Pinpoint the cell where the given text exists, returning its [X, Y] midpoint coordinate. 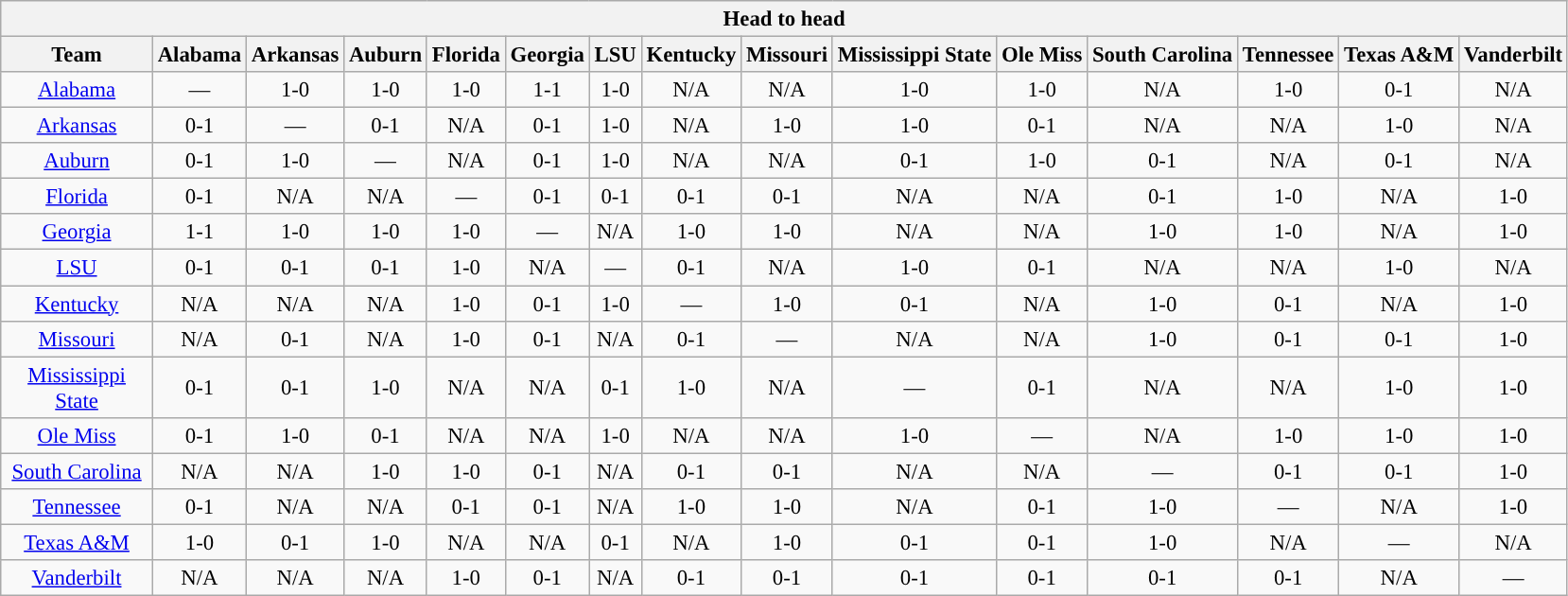
Team [78, 55]
Head to head [785, 19]
